Output the (x, y) coordinate of the center of the cell containing the given text.  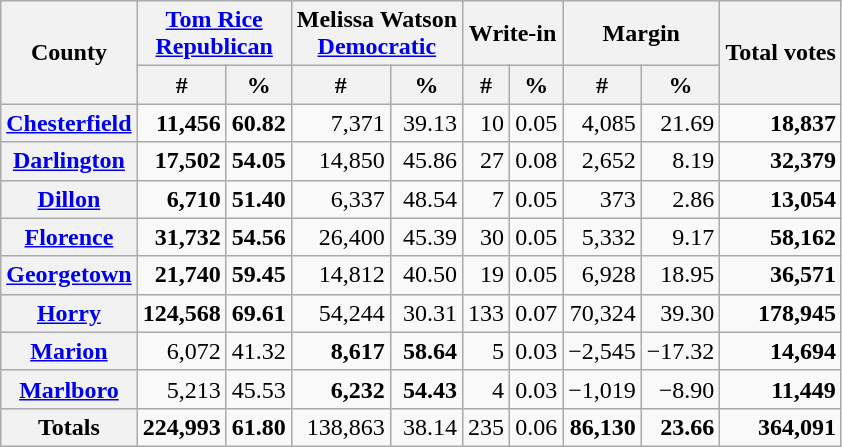
38.14 (426, 427)
45.53 (258, 389)
5,332 (602, 237)
45.86 (426, 161)
Marlboro (69, 389)
48.54 (426, 199)
10 (486, 123)
−17.32 (680, 351)
0.08 (536, 161)
54.05 (258, 161)
11,456 (182, 123)
40.50 (426, 275)
0.07 (536, 313)
17,502 (182, 161)
4,085 (602, 123)
18,837 (781, 123)
133 (486, 313)
Florence (69, 237)
9.17 (680, 237)
54,244 (340, 313)
Darlington (69, 161)
30 (486, 237)
−2,545 (602, 351)
364,091 (781, 427)
27 (486, 161)
14,694 (781, 351)
51.40 (258, 199)
8.19 (680, 161)
60.82 (258, 123)
6,928 (602, 275)
54.56 (258, 237)
6,072 (182, 351)
7 (486, 199)
32,379 (781, 161)
Dillon (69, 199)
Georgetown (69, 275)
Margin (642, 34)
23.66 (680, 427)
45.39 (426, 237)
6,710 (182, 199)
19 (486, 275)
Horry (69, 313)
224,993 (182, 427)
138,863 (340, 427)
58,162 (781, 237)
30.31 (426, 313)
5,213 (182, 389)
41.32 (258, 351)
21,740 (182, 275)
26,400 (340, 237)
Marion (69, 351)
8,617 (340, 351)
Write-in (513, 34)
124,568 (182, 313)
6,232 (340, 389)
−1,019 (602, 389)
Tom RiceRepublican (214, 34)
69.61 (258, 313)
59.45 (258, 275)
14,812 (340, 275)
70,324 (602, 313)
61.80 (258, 427)
58.64 (426, 351)
13,054 (781, 199)
178,945 (781, 313)
39.13 (426, 123)
Total votes (781, 52)
−8.90 (680, 389)
6,337 (340, 199)
18.95 (680, 275)
235 (486, 427)
36,571 (781, 275)
86,130 (602, 427)
Melissa WatsonDemocratic (376, 34)
54.43 (426, 389)
2.86 (680, 199)
11,449 (781, 389)
39.30 (680, 313)
County (69, 52)
Chesterfield (69, 123)
373 (602, 199)
4 (486, 389)
7,371 (340, 123)
14,850 (340, 161)
21.69 (680, 123)
31,732 (182, 237)
5 (486, 351)
2,652 (602, 161)
Totals (69, 427)
0.06 (536, 427)
